Provide the [x, y] coordinate of the cell's center where the given text is located.  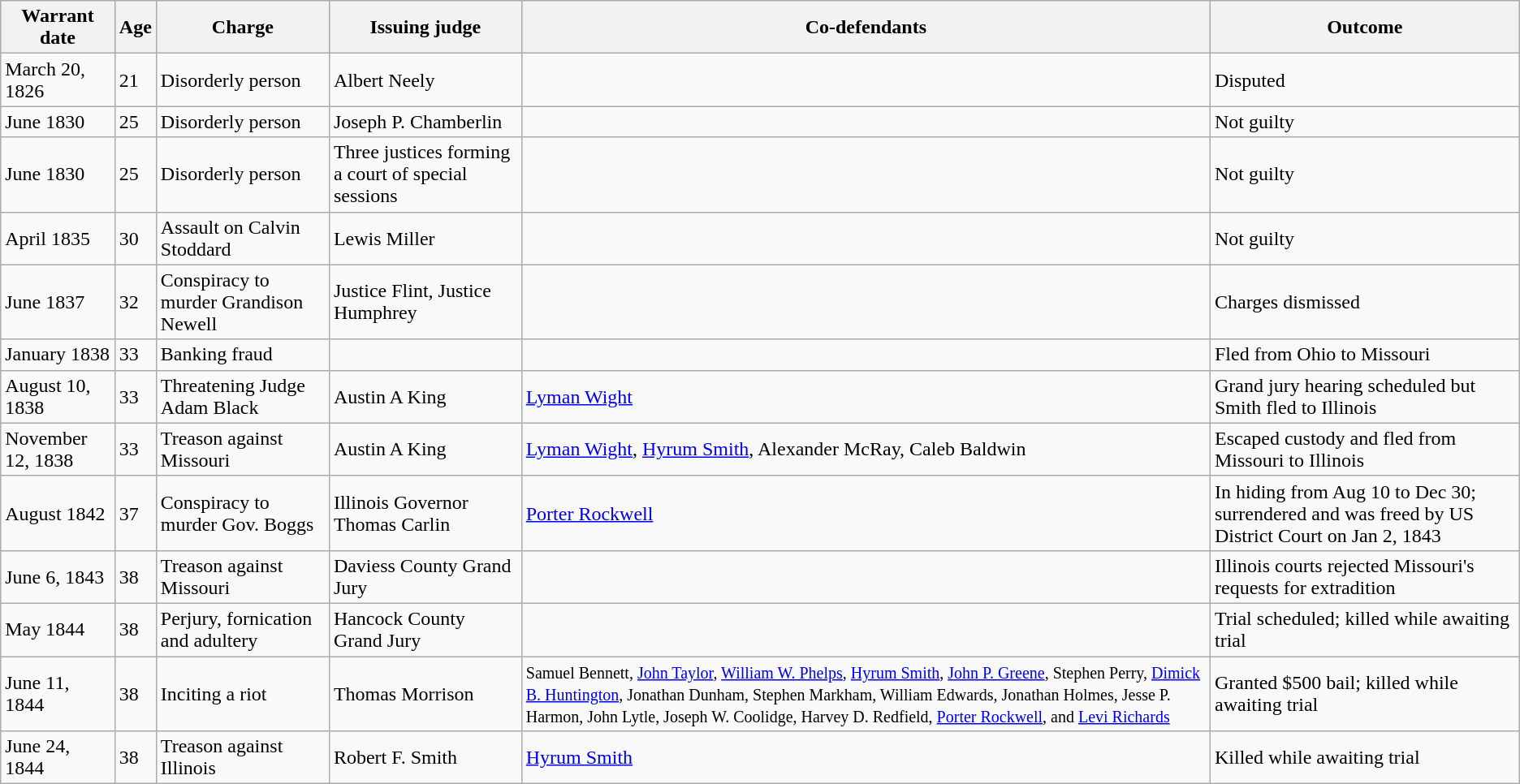
Age [135, 28]
Treason against Illinois [242, 758]
Threatening Judge Adam Black [242, 396]
April 1835 [58, 239]
Illinois Governor Thomas Carlin [425, 513]
Porter Rockwell [866, 513]
Daviess County Grand Jury [425, 576]
In hiding from Aug 10 to Dec 30; surrendered and was freed by US District Court on Jan 2, 1843 [1364, 513]
Co-defendants [866, 28]
June 6, 1843 [58, 576]
Warrant date [58, 28]
Charges dismissed [1364, 302]
Escaped custody and fled from Missouri to Illinois [1364, 450]
Inciting a riot [242, 693]
January 1838 [58, 355]
Justice Flint, Justice Humphrey [425, 302]
Robert F. Smith [425, 758]
Lyman Wight, Hyrum Smith, Alexander McRay, Caleb Baldwin [866, 450]
37 [135, 513]
Hancock County Grand Jury [425, 630]
Assault on Calvin Stoddard [242, 239]
June 24, 1844 [58, 758]
21 [135, 80]
Charge [242, 28]
Thomas Morrison [425, 693]
November 12, 1838 [58, 450]
Outcome [1364, 28]
March 20, 1826 [58, 80]
30 [135, 239]
June 1837 [58, 302]
Illinois courts rejected Missouri's requests for extradition [1364, 576]
Killed while awaiting trial [1364, 758]
Granted $500 bail; killed while awaiting trial [1364, 693]
Grand jury hearing scheduled but Smith fled to Illinois [1364, 396]
June 11, 1844 [58, 693]
August 10, 1838 [58, 396]
May 1844 [58, 630]
Hyrum Smith [866, 758]
Lewis Miller [425, 239]
August 1842 [58, 513]
Banking fraud [242, 355]
Joseph P. Chamberlin [425, 122]
Perjury, fornication and adultery [242, 630]
Fled from Ohio to Missouri [1364, 355]
Conspiracy to murder Grandison Newell [242, 302]
Trial scheduled; killed while awaiting trial [1364, 630]
32 [135, 302]
Disputed [1364, 80]
Three justices forming a court of special sessions [425, 174]
Lyman Wight [866, 396]
Issuing judge [425, 28]
Conspiracy to murder Gov. Boggs [242, 513]
Albert Neely [425, 80]
